From the cell containing the given text, extract its center point as [x, y] coordinate. 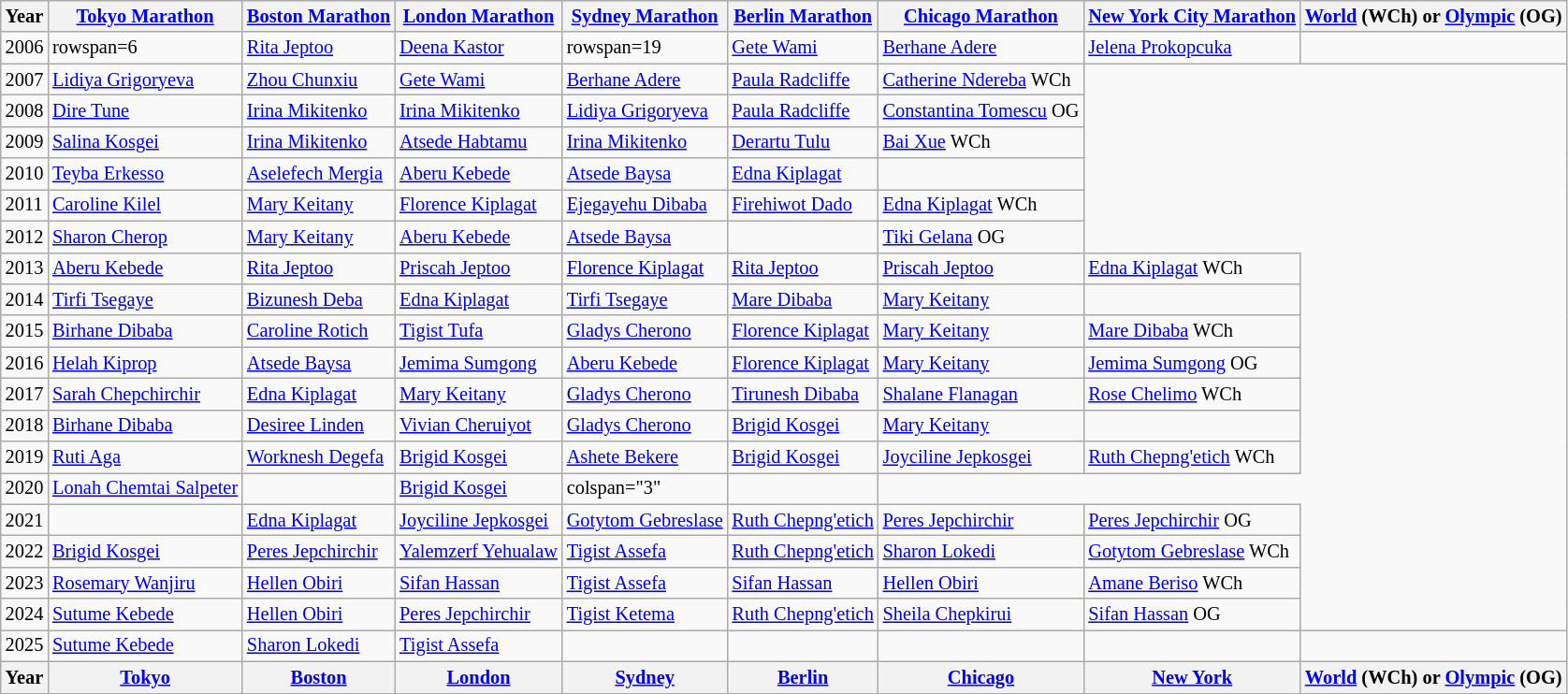
Mare Dibaba [803, 299]
2023 [24, 583]
Helah Kiprop [145, 363]
Ruth Chepng'etich WCh [1192, 457]
Constantina Tomescu OG [981, 110]
Derartu Tulu [803, 142]
2011 [24, 205]
Caroline Kilel [145, 205]
Berlin [803, 677]
Dire Tune [145, 110]
Peres Jepchirchir OG [1192, 520]
2018 [24, 426]
Chicago Marathon [981, 16]
Sifan Hassan OG [1192, 614]
Salina Kosgei [145, 142]
Tokyo Marathon [145, 16]
Jemima Sumgong [479, 363]
2009 [24, 142]
Firehiwot Dado [803, 205]
2021 [24, 520]
Rosemary Wanjiru [145, 583]
Tiki Gelana OG [981, 237]
2024 [24, 614]
Shalane Flanagan [981, 394]
Sarah Chepchirchir [145, 394]
London Marathon [479, 16]
Boston [318, 677]
Worknesh Degefa [318, 457]
Gotytom Gebreslase WCh [1192, 551]
Sydney [646, 677]
Berlin Marathon [803, 16]
Tigist Ketema [646, 614]
Tirunesh Dibaba [803, 394]
Bizunesh Deba [318, 299]
2020 [24, 488]
2013 [24, 268]
2019 [24, 457]
2014 [24, 299]
Sharon Cherop [145, 237]
Catherine Ndereba WCh [981, 80]
Ejegayehu Dibaba [646, 205]
New York City Marathon [1192, 16]
Teyba Erkesso [145, 174]
Tokyo [145, 677]
Sydney Marathon [646, 16]
Boston Marathon [318, 16]
Lonah Chemtai Salpeter [145, 488]
2015 [24, 331]
Deena Kastor [479, 48]
Jemima Sumgong OG [1192, 363]
Sheila Chepkirui [981, 614]
Tigist Tufa [479, 331]
Vivian Cheruiyot [479, 426]
Atsede Habtamu [479, 142]
Amane Beriso WCh [1192, 583]
colspan="3" [646, 488]
Zhou Chunxiu [318, 80]
2012 [24, 237]
Chicago [981, 677]
2010 [24, 174]
2016 [24, 363]
Bai Xue WCh [981, 142]
Gotytom Gebreslase [646, 520]
Aselefech Mergia [318, 174]
Mare Dibaba WCh [1192, 331]
New York [1192, 677]
Rose Chelimo WCh [1192, 394]
Jelena Prokopcuka [1192, 48]
2025 [24, 645]
2017 [24, 394]
Ashete Bekere [646, 457]
Caroline Rotich [318, 331]
2007 [24, 80]
Desiree Linden [318, 426]
Yalemzerf Yehualaw [479, 551]
rowspan=6 [145, 48]
2008 [24, 110]
Ruti Aga [145, 457]
2022 [24, 551]
London [479, 677]
2006 [24, 48]
rowspan=19 [646, 48]
